Output the [X, Y] coordinate of the center of the cell containing the given text.  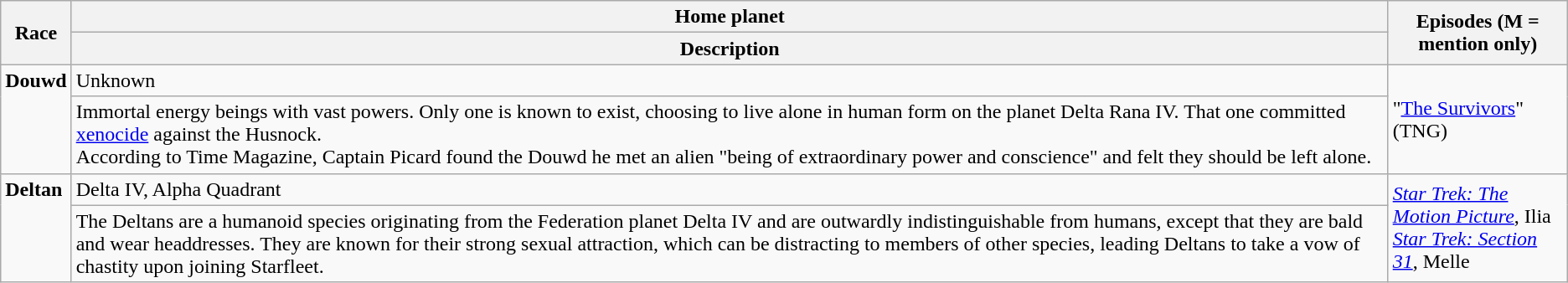
Star Trek: The Motion Picture, IliaStar Trek: Section 31, Melle [1478, 228]
Race [36, 33]
Description [730, 49]
"The Survivors" (TNG) [1478, 119]
Delta IV, Alpha Quadrant [730, 189]
Douwd [36, 119]
Deltan [36, 228]
Home planet [730, 17]
Unknown [730, 80]
Episodes (M = mention only) [1478, 33]
